Capture the cell that displays the provided text and extract its [x, y] central coordinate. 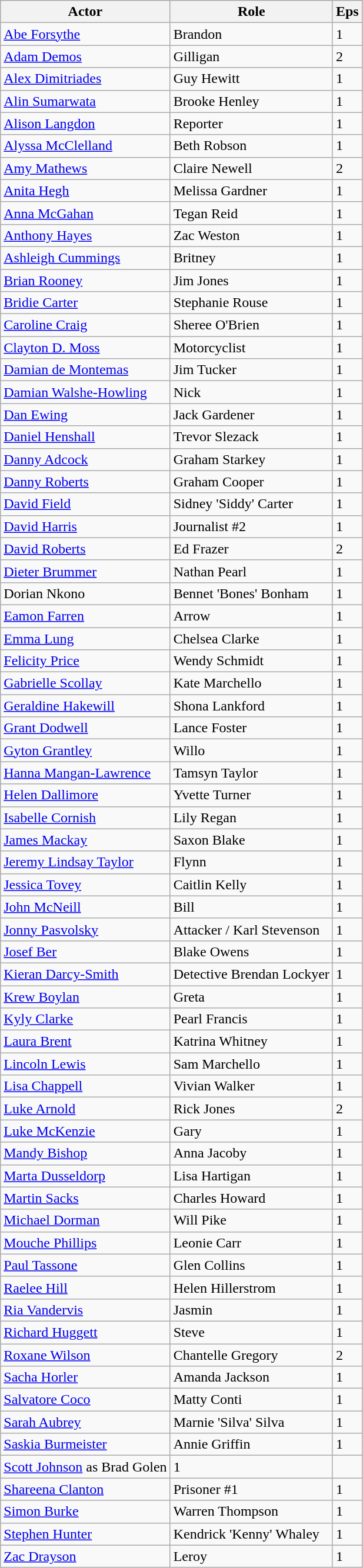
Lisa Hartigan [251, 1176]
Kendrick 'Kenny' Whaley [251, 1534]
Bill [251, 907]
Detective Brendan Lockyer [251, 974]
Katrina Whitney [251, 1042]
Arrow [251, 616]
Sarah Aubrey [85, 1422]
Laura Brent [85, 1042]
Bennet 'Bones' Bonham [251, 593]
Danny Roberts [85, 482]
Kieran Darcy-Smith [85, 974]
Simon Burke [85, 1512]
Paul Tassone [85, 1265]
Sam Marchello [251, 1064]
Daniel Henshall [85, 437]
Michael Dorman [85, 1220]
Brian Rooney [85, 281]
Dan Ewing [85, 415]
Hanna Mangan-Lawrence [85, 773]
Willo [251, 750]
Luke Arnold [85, 1109]
Warren Thompson [251, 1512]
Danny Adcock [85, 459]
Saxon Blake [251, 840]
Mouche Phillips [85, 1243]
Britney [251, 258]
Stephen Hunter [85, 1534]
Vivian Walker [251, 1086]
Beth Robson [251, 146]
Ashleigh Cummings [85, 258]
Eamon Farren [85, 616]
Anita Hegh [85, 191]
David Field [85, 504]
Charles Howard [251, 1198]
Melissa Gardner [251, 191]
Dorian Nkono [85, 593]
Alex Dimitriades [85, 79]
Ed Frazer [251, 549]
Tamsyn Taylor [251, 773]
Matty Conti [251, 1400]
Chantelle Gregory [251, 1355]
Rick Jones [251, 1109]
Eps [347, 12]
Greta [251, 997]
Amanda Jackson [251, 1377]
Steve [251, 1332]
Marta Dusseldorp [85, 1176]
Anna McGahan [85, 213]
Marnie 'Silva' Silva [251, 1422]
Graham Starkey [251, 459]
Tegan Reid [251, 213]
Lily Regan [251, 818]
Blake Owens [251, 952]
Jack Gardener [251, 415]
Alison Langdon [85, 124]
Jessica Tovey [85, 885]
Richard Huggett [85, 1332]
Dieter Brummer [85, 571]
Jim Tucker [251, 370]
Salvatore Coco [85, 1400]
Martin Sacks [85, 1198]
Wendy Schmidt [251, 661]
Alin Sumarwata [85, 101]
Gabrielle Scollay [85, 683]
Shareena Clanton [85, 1489]
Trevor Slezack [251, 437]
Helen Hillerstrom [251, 1287]
Jim Jones [251, 281]
Stephanie Rouse [251, 303]
Role [251, 12]
Caroline Craig [85, 325]
John McNeill [85, 907]
Luke McKenzie [85, 1131]
Leonie Carr [251, 1243]
Motorcyclist [251, 348]
Adam Demos [85, 56]
Anna Jacoby [251, 1153]
Abe Forsythe [85, 34]
Krew Boylan [85, 997]
Jasmin [251, 1310]
Emma Lung [85, 638]
Anthony Hayes [85, 235]
Attacker / Karl Stevenson [251, 929]
Isabelle Cornish [85, 818]
Jonny Pasvolsky [85, 929]
Raelee Hill [85, 1287]
Lance Foster [251, 728]
Claire Newell [251, 168]
Will Pike [251, 1220]
Ria Vandervis [85, 1310]
Josef Ber [85, 952]
Chelsea Clarke [251, 638]
Lisa Chappell [85, 1086]
Brandon [251, 34]
Glen Collins [251, 1265]
Prisoner #1 [251, 1489]
David Roberts [85, 549]
Bridie Carter [85, 303]
Caitlin Kelly [251, 885]
Amy Mathews [85, 168]
Roxane Wilson [85, 1355]
Gyton Grantley [85, 750]
James Mackay [85, 840]
Brooke Henley [251, 101]
David Harris [85, 526]
Gary [251, 1131]
Kate Marchello [251, 683]
Grant Dodwell [85, 728]
Nick [251, 392]
Kyly Clarke [85, 1019]
Sidney 'Siddy' Carter [251, 504]
Yvette Turner [251, 795]
Geraldine Hakewill [85, 706]
Helen Dallimore [85, 795]
Flynn [251, 862]
Damian Walshe-Howling [85, 392]
Saskia Burmeister [85, 1444]
Reporter [251, 124]
Pearl Francis [251, 1019]
Guy Hewitt [251, 79]
Clayton D. Moss [85, 348]
Nathan Pearl [251, 571]
Annie Griffin [251, 1444]
Lincoln Lewis [85, 1064]
Sheree O'Brien [251, 325]
Gilligan [251, 56]
Scott Johnson as Brad Golen [85, 1467]
Actor [85, 12]
Mandy Bishop [85, 1153]
Journalist #2 [251, 526]
Leroy [251, 1556]
Zac Weston [251, 235]
Damian de Montemas [85, 370]
Felicity Price [85, 661]
Graham Cooper [251, 482]
Alyssa McClelland [85, 146]
Shona Lankford [251, 706]
Jeremy Lindsay Taylor [85, 862]
Sacha Horler [85, 1377]
Zac Drayson [85, 1556]
